Locate the cell with the specified text and output its [x, y] center coordinate. 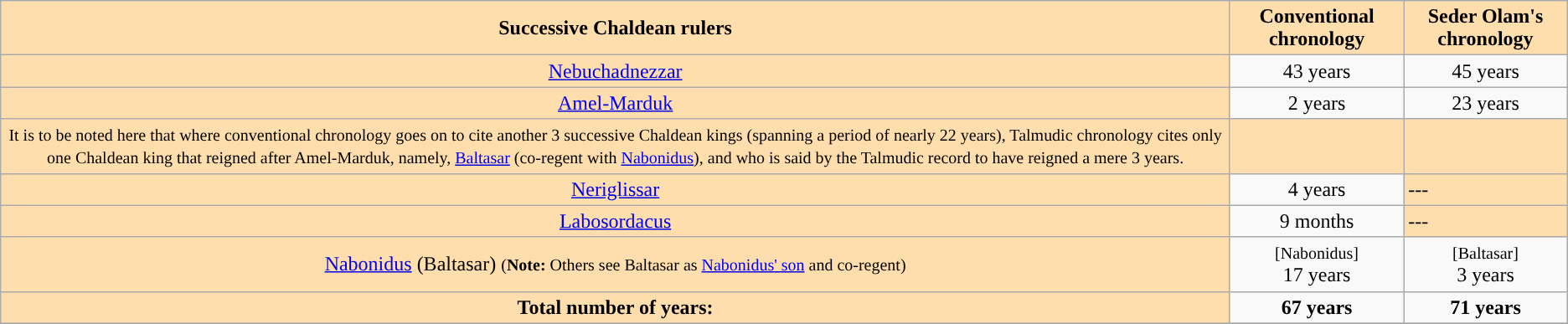
71 years [1486, 307]
2 years [1317, 103]
[Nabonidus]17 years [1317, 265]
9 months [1317, 221]
Nebuchadnezzar [616, 71]
4 years [1317, 189]
Neriglissar [616, 189]
43 years [1317, 71]
Amel-Marduk [616, 103]
Labosordacus [616, 221]
Seder Olam's chronology [1486, 28]
67 years [1317, 307]
[Baltasar]3 years [1486, 265]
Successive Chaldean rulers [616, 28]
23 years [1486, 103]
45 years [1486, 71]
Total number of years: [616, 307]
Nabonidus (Baltasar) (Note: Others see Baltasar as Nabonidus' son and co-regent) [616, 265]
Conventional chronology [1317, 28]
